Pinpoint the cell where the given text exists, returning its [x, y] midpoint coordinate. 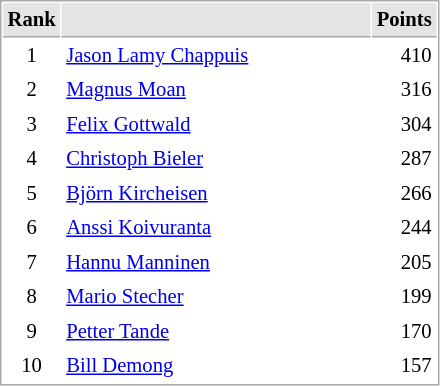
244 [404, 228]
4 [32, 158]
157 [404, 366]
Anssi Koivuranta [216, 228]
287 [404, 158]
Mario Stecher [216, 296]
410 [404, 56]
7 [32, 262]
6 [32, 228]
205 [404, 262]
1 [32, 56]
5 [32, 194]
Jason Lamy Chappuis [216, 56]
9 [32, 332]
Hannu Manninen [216, 262]
Felix Gottwald [216, 124]
Points [404, 20]
2 [32, 90]
Magnus Moan [216, 90]
266 [404, 194]
199 [404, 296]
10 [32, 366]
170 [404, 332]
Rank [32, 20]
8 [32, 296]
3 [32, 124]
304 [404, 124]
Petter Tande [216, 332]
Björn Kircheisen [216, 194]
Christoph Bieler [216, 158]
316 [404, 90]
Bill Demong [216, 366]
